Extract the (x, y) coordinate from the center of the cell holding the provided text.  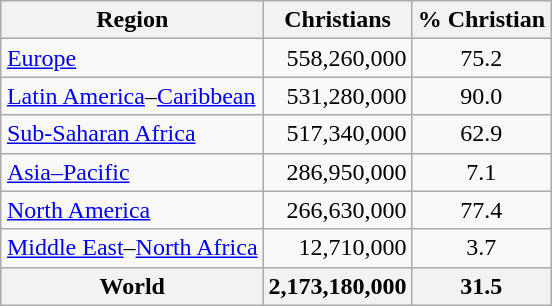
62.9 (481, 134)
Christians (338, 20)
Sub-Saharan Africa (132, 134)
Region (132, 20)
531,280,000 (338, 96)
31.5 (481, 286)
286,950,000 (338, 172)
3.7 (481, 248)
% Christian (481, 20)
558,260,000 (338, 58)
517,340,000 (338, 134)
7.1 (481, 172)
World (132, 286)
90.0 (481, 96)
Latin America–Caribbean (132, 96)
Asia–Pacific (132, 172)
12,710,000 (338, 248)
2,173,180,000 (338, 286)
266,630,000 (338, 210)
North America (132, 210)
Europe (132, 58)
77.4 (481, 210)
75.2 (481, 58)
Middle East–North Africa (132, 248)
